Scan for the cell matching the given text and deliver its [x, y] coordinate at center. 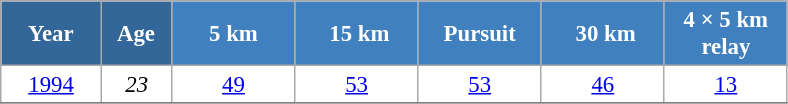
46 [602, 85]
15 km [356, 34]
Year [52, 34]
13 [726, 85]
Pursuit [480, 34]
49 [234, 85]
1994 [52, 85]
4 × 5 km relay [726, 34]
23 [136, 85]
30 km [602, 34]
5 km [234, 34]
Age [136, 34]
